Detect which cell encompasses the target text, then output its [X, Y] center coordinate. 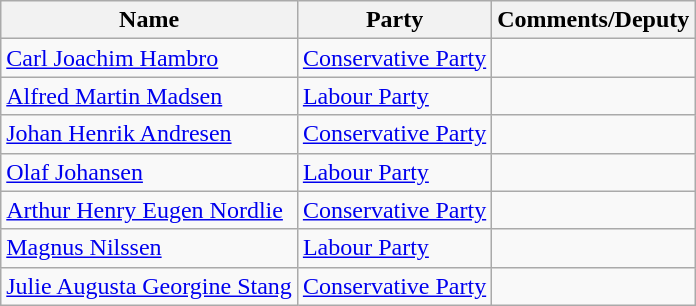
Julie Augusta Georgine Stang [150, 286]
Alfred Martin Madsen [150, 96]
Johan Henrik Andresen [150, 134]
Party [394, 20]
Olaf Johansen [150, 172]
Magnus Nilssen [150, 248]
Arthur Henry Eugen Nordlie [150, 210]
Name [150, 20]
Comments/Deputy [594, 20]
Carl Joachim Hambro [150, 58]
